Capture the cell that displays the provided text and extract its [X, Y] central coordinate. 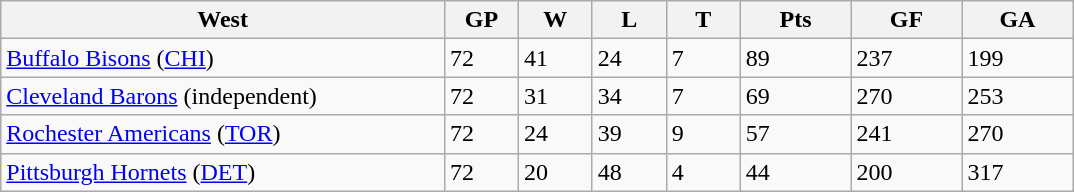
57 [796, 134]
48 [629, 172]
69 [796, 96]
200 [906, 172]
L [629, 20]
44 [796, 172]
GF [906, 20]
GP [481, 20]
241 [906, 134]
T [703, 20]
West [223, 20]
34 [629, 96]
Buffalo Bisons (CHI) [223, 58]
9 [703, 134]
199 [1018, 58]
41 [555, 58]
W [555, 20]
89 [796, 58]
39 [629, 134]
Pittsburgh Hornets (DET) [223, 172]
Rochester Americans (TOR) [223, 134]
GA [1018, 20]
237 [906, 58]
4 [703, 172]
253 [1018, 96]
317 [1018, 172]
20 [555, 172]
Cleveland Barons (independent) [223, 96]
Pts [796, 20]
31 [555, 96]
